From the cell containing the given text, extract its center point as [X, Y] coordinate. 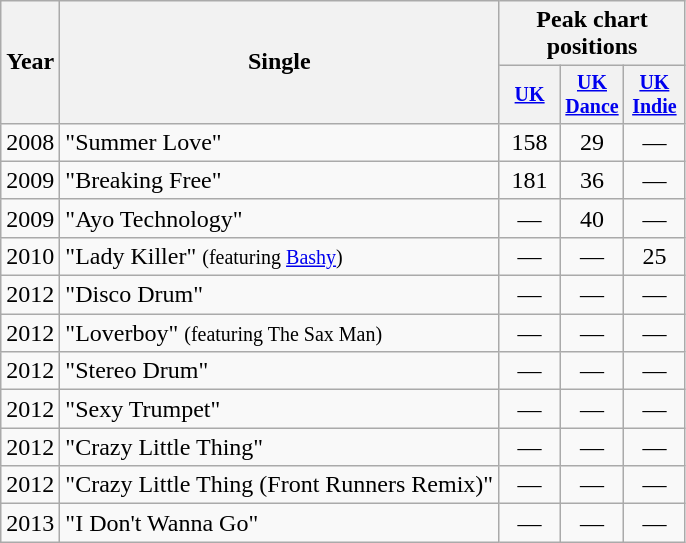
UKDance [592, 94]
"Loverboy" (featuring The Sax Man) [280, 333]
"Breaking Free" [280, 180]
"Sexy Trumpet" [280, 409]
2008 [30, 142]
"Ayo Technology" [280, 218]
"Summer Love" [280, 142]
"Disco Drum" [280, 295]
UKIndie [654, 94]
36 [592, 180]
Year [30, 62]
40 [592, 218]
"Stereo Drum" [280, 371]
181 [530, 180]
"I Don't Wanna Go" [280, 523]
"Lady Killer" (featuring Bashy) [280, 256]
158 [530, 142]
"Crazy Little Thing (Front Runners Remix)" [280, 485]
UK [530, 94]
2010 [30, 256]
2013 [30, 523]
25 [654, 256]
Peak chart positions [592, 34]
"Crazy Little Thing" [280, 447]
Single [280, 62]
29 [592, 142]
